Scan for the cell matching the given text and deliver its [x, y] coordinate at center. 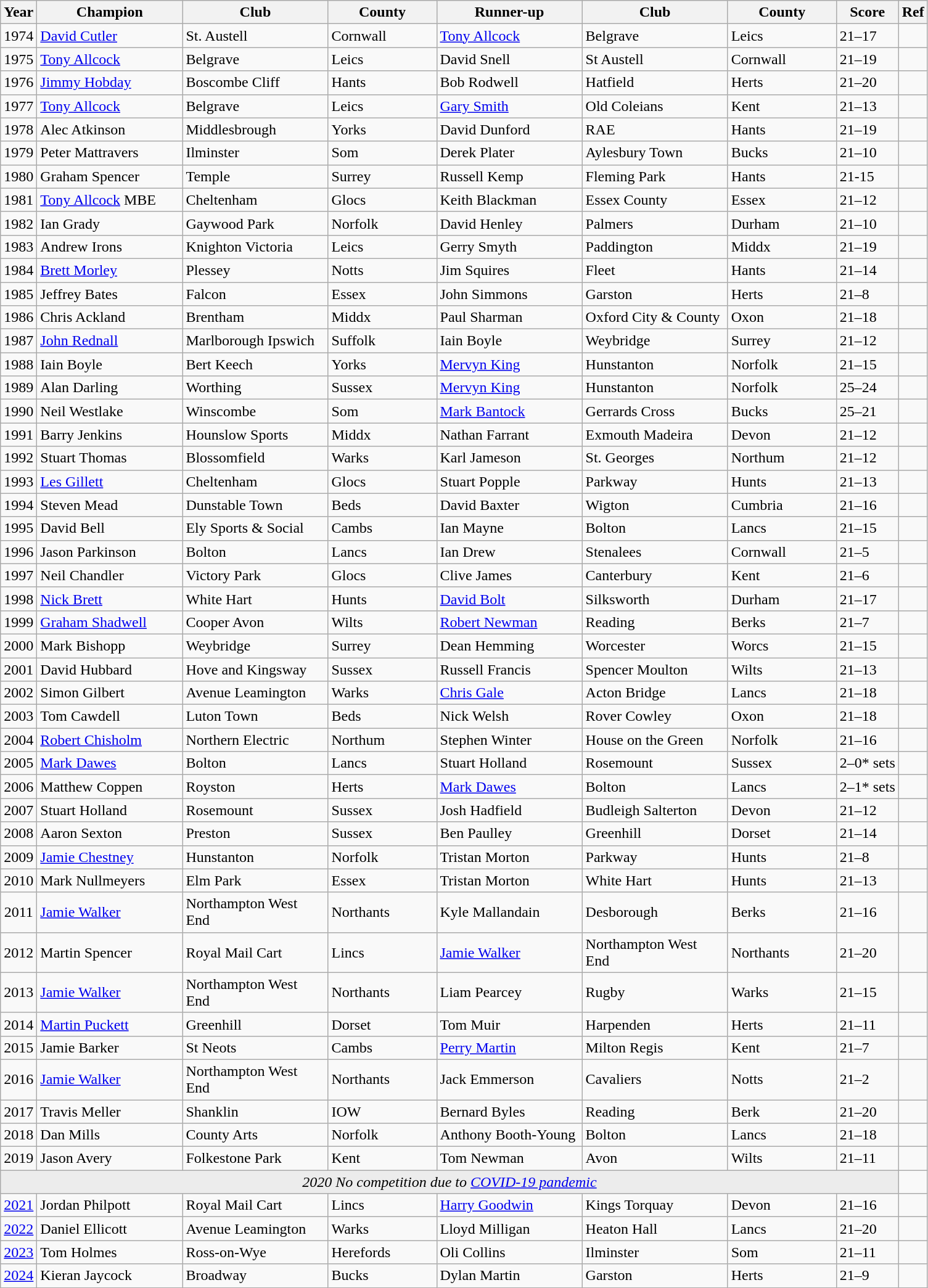
Paul Sharman [509, 318]
David Baxter [509, 505]
Worthing [255, 388]
Harpenden [655, 1024]
1997 [18, 575]
Champion [110, 12]
Budleigh Salterton [655, 810]
Aaron Sexton [110, 834]
Dean Hemming [509, 646]
Winscombe [255, 411]
1996 [18, 552]
Neil Westlake [110, 411]
Avon [655, 1159]
25–24 [867, 388]
David Snell [509, 59]
Spencer Moulton [655, 669]
Gerrards Cross [655, 411]
St Austell [655, 59]
Preston [255, 834]
IOW [382, 1112]
Jamie Chestney [110, 857]
Hounslow Sports [255, 435]
2005 [18, 763]
2013 [18, 993]
Dylan Martin [509, 1276]
Liam Pearcey [509, 993]
Simon Gilbert [110, 693]
1979 [18, 153]
Bernard Byles [509, 1112]
1978 [18, 129]
Cooper Avon [255, 622]
David Bolt [509, 599]
Score [867, 12]
Canterbury [655, 575]
Bob Rodwell [509, 83]
Russell Kemp [509, 176]
Ian Drew [509, 552]
2008 [18, 834]
25–21 [867, 411]
Robert Newman [509, 622]
2011 [18, 913]
Dan Mills [110, 1135]
1994 [18, 505]
2003 [18, 716]
David Hubbard [110, 669]
Stenalees [655, 552]
Nathan Farrant [509, 435]
Temple [255, 176]
Kieran Jaycock [110, 1276]
Jimmy Hobday [110, 83]
2021 [18, 1205]
Ely Sports & Social [255, 528]
Ian Grady [110, 223]
Tom Newman [509, 1159]
Travis Meller [110, 1112]
Matthew Coppen [110, 787]
Russell Francis [509, 669]
1981 [18, 200]
1977 [18, 106]
21-15 [867, 176]
Knighton Victoria [255, 247]
2018 [18, 1135]
2004 [18, 740]
Berk [782, 1112]
2000 [18, 646]
Jamie Barker [110, 1048]
2010 [18, 880]
Blossomfield [255, 458]
2–1* sets [867, 787]
Lloyd Milligan [509, 1229]
John Simmons [509, 294]
Folkestone Park [255, 1159]
Steven Mead [110, 505]
RAE [655, 129]
Tom Holmes [110, 1252]
2009 [18, 857]
1988 [18, 364]
Gaywood Park [255, 223]
2017 [18, 1112]
Oli Collins [509, 1252]
2012 [18, 952]
1991 [18, 435]
Fleming Park [655, 176]
Ben Paulley [509, 834]
Graham Shadwell [110, 622]
1995 [18, 528]
Luton Town [255, 716]
Andrew Irons [110, 247]
Elm Park [255, 880]
Ross-on-Wye [255, 1252]
Josh Hadfield [509, 810]
Cumbria [782, 505]
Alec Atkinson [110, 129]
Robert Chisholm [110, 740]
House on the Green [655, 740]
St. Georges [655, 458]
Ref [913, 12]
Rugby [655, 993]
David Bell [110, 528]
Exmouth Madeira [655, 435]
Tony Allcock MBE [110, 200]
Suffolk [382, 341]
Daniel Ellicott [110, 1229]
Essex County [655, 200]
2001 [18, 669]
Tom Cawdell [110, 716]
1999 [18, 622]
Kings Torquay [655, 1205]
Plessey [255, 270]
1987 [18, 341]
Stuart Thomas [110, 458]
Stuart Popple [509, 482]
Gary Smith [509, 106]
Jim Squires [509, 270]
Middlesbrough [255, 129]
Fleet [655, 270]
Anthony Booth-Young [509, 1135]
Barry Jenkins [110, 435]
Jeffrey Bates [110, 294]
2–0* sets [867, 763]
Gerry Smyth [509, 247]
Acton Bridge [655, 693]
21–9 [867, 1276]
1983 [18, 247]
David Dunford [509, 129]
Northern Electric [255, 740]
Desborough [655, 913]
Neil Chandler [110, 575]
2007 [18, 810]
1989 [18, 388]
Stephen Winter [509, 740]
2024 [18, 1276]
1990 [18, 411]
Mark Nullmeyers [110, 880]
Jason Avery [110, 1159]
Brett Morley [110, 270]
Worcs [782, 646]
Royston [255, 787]
1974 [18, 36]
1986 [18, 318]
Worcester [655, 646]
21–6 [867, 575]
Keith Blackman [509, 200]
Mark Bantock [509, 411]
2023 [18, 1252]
Brentham [255, 318]
John Rednall [110, 341]
Old Coleians [655, 106]
Hove and Kingsway [255, 669]
1984 [18, 270]
21–2 [867, 1079]
Karl Jameson [509, 458]
Rover Cowley [655, 716]
Runner-up [509, 12]
Hatfield [655, 83]
Mark Bishopp [110, 646]
Jack Emmerson [509, 1079]
Boscombe Cliff [255, 83]
1980 [18, 176]
Marlborough Ipswich [255, 341]
Dunstable Town [255, 505]
Martin Spencer [110, 952]
1976 [18, 83]
County Arts [255, 1135]
Nick Brett [110, 599]
Kyle Mallandain [509, 913]
2014 [18, 1024]
Les Gillett [110, 482]
2002 [18, 693]
2020 No competition due to COVID-19 pandemic [450, 1182]
St Neots [255, 1048]
1993 [18, 482]
Graham Spencer [110, 176]
Harry Goodwin [509, 1205]
Silksworth [655, 599]
Derek Plater [509, 153]
Palmers [655, 223]
Paddington [655, 247]
1982 [18, 223]
Herefords [382, 1252]
Tom Muir [509, 1024]
Chris Ackland [110, 318]
2019 [18, 1159]
Alan Darling [110, 388]
Milton Regis [655, 1048]
Wigton [655, 505]
Ian Mayne [509, 528]
Bert Keech [255, 364]
Year [18, 12]
2006 [18, 787]
Falcon [255, 294]
Heaton Hall [655, 1229]
1992 [18, 458]
St. Austell [255, 36]
Jordan Philpott [110, 1205]
David Henley [509, 223]
Chris Gale [509, 693]
Victory Park [255, 575]
Broadway [255, 1276]
1975 [18, 59]
2022 [18, 1229]
Nick Welsh [509, 716]
Peter Mattravers [110, 153]
David Cutler [110, 36]
2015 [18, 1048]
21–5 [867, 552]
Jason Parkinson [110, 552]
Martin Puckett [110, 1024]
1998 [18, 599]
Oxford City & County [655, 318]
Perry Martin [509, 1048]
1985 [18, 294]
Aylesbury Town [655, 153]
2016 [18, 1079]
Clive James [509, 575]
Shanklin [255, 1112]
Cavaliers [655, 1079]
